Search for the cell housing the specified text and yield its (x, y) center coordinate. 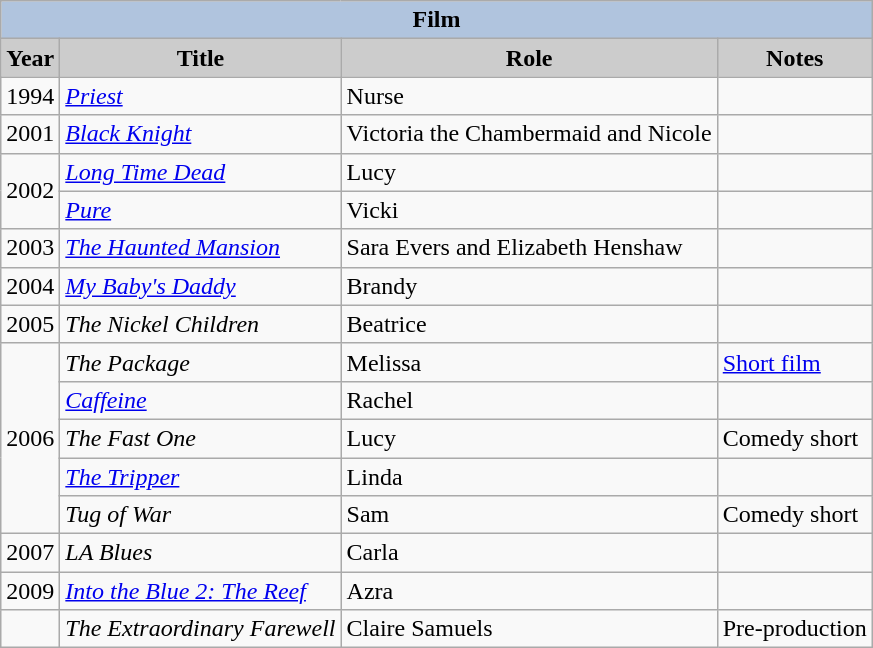
Long Time Dead (200, 172)
Year (30, 58)
Sara Evers and Elizabeth Henshaw (529, 248)
Sam (529, 515)
2007 (30, 553)
2004 (30, 286)
Carla (529, 553)
Victoria the Chambermaid and Nicole (529, 134)
Notes (794, 58)
Linda (529, 477)
Caffeine (200, 400)
2006 (30, 438)
2009 (30, 591)
My Baby's Daddy (200, 286)
Nurse (529, 96)
Vicki (529, 210)
2003 (30, 248)
Pure (200, 210)
The Extraordinary Farewell (200, 629)
Beatrice (529, 324)
2002 (30, 191)
LA Blues (200, 553)
Title (200, 58)
The Fast One (200, 438)
Short film (794, 362)
Pre-production (794, 629)
Tug of War (200, 515)
Film (437, 20)
Black Knight (200, 134)
The Haunted Mansion (200, 248)
Azra (529, 591)
Brandy (529, 286)
Rachel (529, 400)
Role (529, 58)
2005 (30, 324)
The Nickel Children (200, 324)
2001 (30, 134)
Melissa (529, 362)
Into the Blue 2: The Reef (200, 591)
The Package (200, 362)
Priest (200, 96)
The Tripper (200, 477)
Claire Samuels (529, 629)
1994 (30, 96)
